Pinpoint the cell where the given text exists, returning its (X, Y) midpoint coordinate. 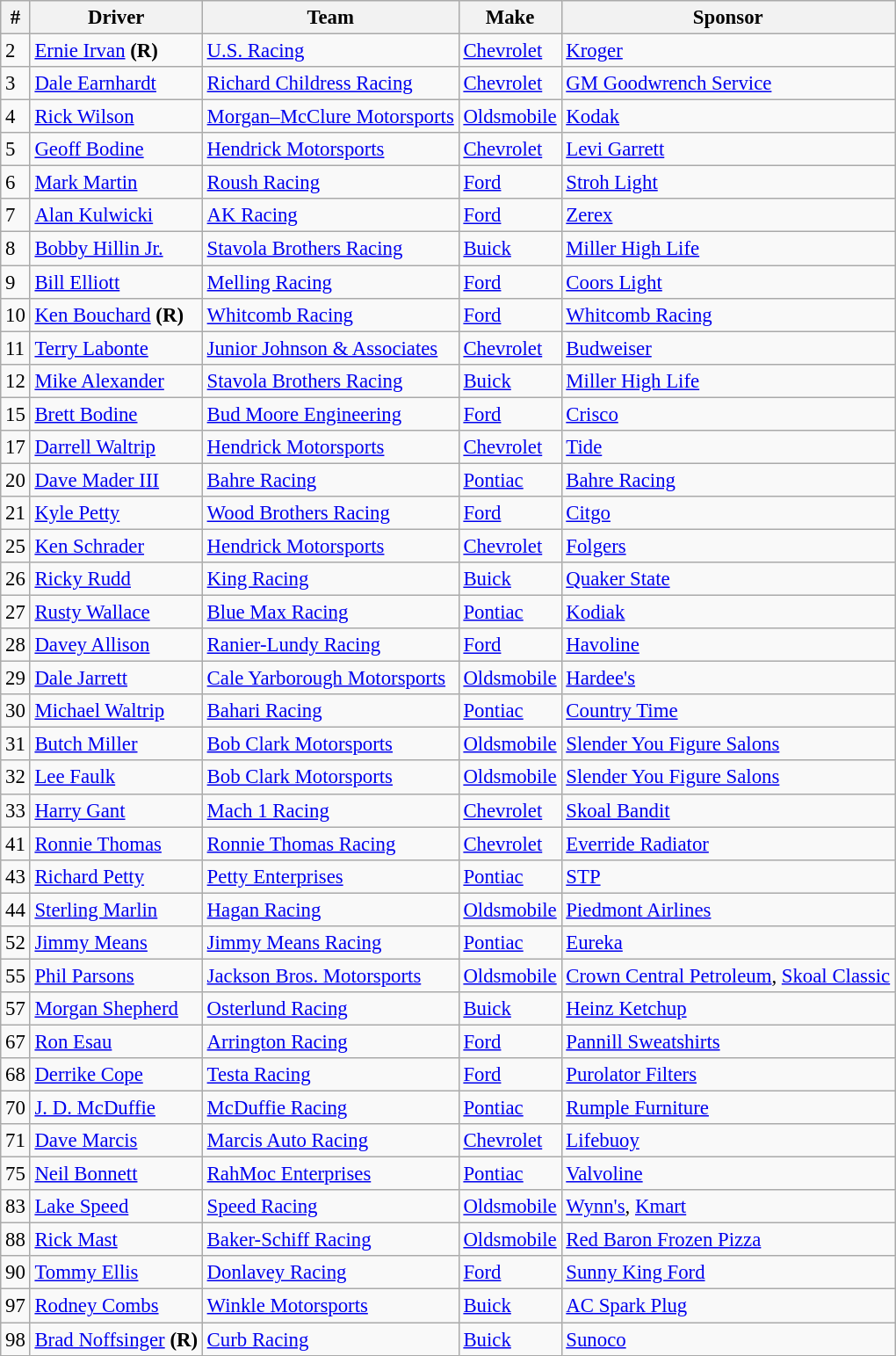
41 (16, 844)
Piedmont Airlines (728, 910)
55 (16, 975)
17 (16, 447)
20 (16, 480)
28 (16, 645)
GM Goodwrench Service (728, 83)
21 (16, 513)
Hagan Racing (330, 910)
Valvoline (728, 1174)
Red Baron Frozen Pizza (728, 1240)
30 (16, 711)
Curb Racing (330, 1339)
43 (16, 876)
Kodak (728, 117)
Havoline (728, 645)
Michael Waltrip (116, 711)
Rusty Wallace (116, 613)
Wood Brothers Racing (330, 513)
Heinz Ketchup (728, 1009)
7 (16, 215)
Butch Miller (116, 744)
Derrike Cope (116, 1075)
Mark Martin (116, 183)
98 (16, 1339)
Sterling Marlin (116, 910)
Mach 1 Racing (330, 810)
57 (16, 1009)
U.S. Racing (330, 51)
Dave Marcis (116, 1141)
Lake Speed (116, 1207)
6 (16, 183)
Winkle Motorsports (330, 1306)
Ranier-Lundy Racing (330, 645)
Phil Parsons (116, 975)
97 (16, 1306)
2 (16, 51)
Rick Wilson (116, 117)
Hardee's (728, 678)
J. D. McDuffie (116, 1108)
Bobby Hillin Jr. (116, 249)
Roush Racing (330, 183)
83 (16, 1207)
Rodney Combs (116, 1306)
Ronnie Thomas Racing (330, 844)
88 (16, 1240)
12 (16, 381)
Bahari Racing (330, 711)
Jimmy Means Racing (330, 943)
Stroh Light (728, 183)
McDuffie Racing (330, 1108)
31 (16, 744)
Bud Moore Engineering (330, 414)
Speed Racing (330, 1207)
Kroger (728, 51)
Sponsor (728, 18)
Rick Mast (116, 1240)
Budweiser (728, 348)
Melling Racing (330, 282)
Crown Central Petroleum, Skoal Classic (728, 975)
Tide (728, 447)
44 (16, 910)
Pannill Sweatshirts (728, 1041)
Crisco (728, 414)
Jackson Bros. Motorsports (330, 975)
Brett Bodine (116, 414)
Zerex (728, 215)
AC Spark Plug (728, 1306)
Marcis Auto Racing (330, 1141)
Osterlund Racing (330, 1009)
Ernie Irvan (R) (116, 51)
75 (16, 1174)
Sunoco (728, 1339)
Everride Radiator (728, 844)
9 (16, 282)
Wynn's, Kmart (728, 1207)
Lifebuoy (728, 1141)
Ken Schrader (116, 546)
AK Racing (330, 215)
Bill Elliott (116, 282)
8 (16, 249)
4 (16, 117)
Dave Mader III (116, 480)
Brad Noffsinger (R) (116, 1339)
King Racing (330, 579)
Ken Bouchard (R) (116, 315)
Richard Petty (116, 876)
Petty Enterprises (330, 876)
68 (16, 1075)
3 (16, 83)
15 (16, 414)
Make (509, 18)
Mike Alexander (116, 381)
Cale Yarborough Motorsports (330, 678)
Ronnie Thomas (116, 844)
RahMoc Enterprises (330, 1174)
Arrington Racing (330, 1041)
Ricky Rudd (116, 579)
5 (16, 149)
Baker-Schiff Racing (330, 1240)
# (16, 18)
Purolator Filters (728, 1075)
Terry Labonte (116, 348)
Jimmy Means (116, 943)
Ron Esau (116, 1041)
33 (16, 810)
Team (330, 18)
52 (16, 943)
Kodiak (728, 613)
Lee Faulk (116, 778)
Morgan Shepherd (116, 1009)
32 (16, 778)
Alan Kulwicki (116, 215)
71 (16, 1141)
Kyle Petty (116, 513)
Harry Gant (116, 810)
26 (16, 579)
Levi Garrett (728, 149)
Darrell Waltrip (116, 447)
Testa Racing (330, 1075)
Davey Allison (116, 645)
25 (16, 546)
Dale Jarrett (116, 678)
11 (16, 348)
Sunny King Ford (728, 1273)
Coors Light (728, 282)
Junior Johnson & Associates (330, 348)
Dale Earnhardt (116, 83)
Donlavey Racing (330, 1273)
Quaker State (728, 579)
70 (16, 1108)
Citgo (728, 513)
Rumple Furniture (728, 1108)
STP (728, 876)
67 (16, 1041)
Driver (116, 18)
Neil Bonnett (116, 1174)
Blue Max Racing (330, 613)
10 (16, 315)
29 (16, 678)
Folgers (728, 546)
Richard Childress Racing (330, 83)
Country Time (728, 711)
Morgan–McClure Motorsports (330, 117)
Geoff Bodine (116, 149)
27 (16, 613)
90 (16, 1273)
Skoal Bandit (728, 810)
Tommy Ellis (116, 1273)
Eureka (728, 943)
